Return [x, y] of the center of cell containing provided text 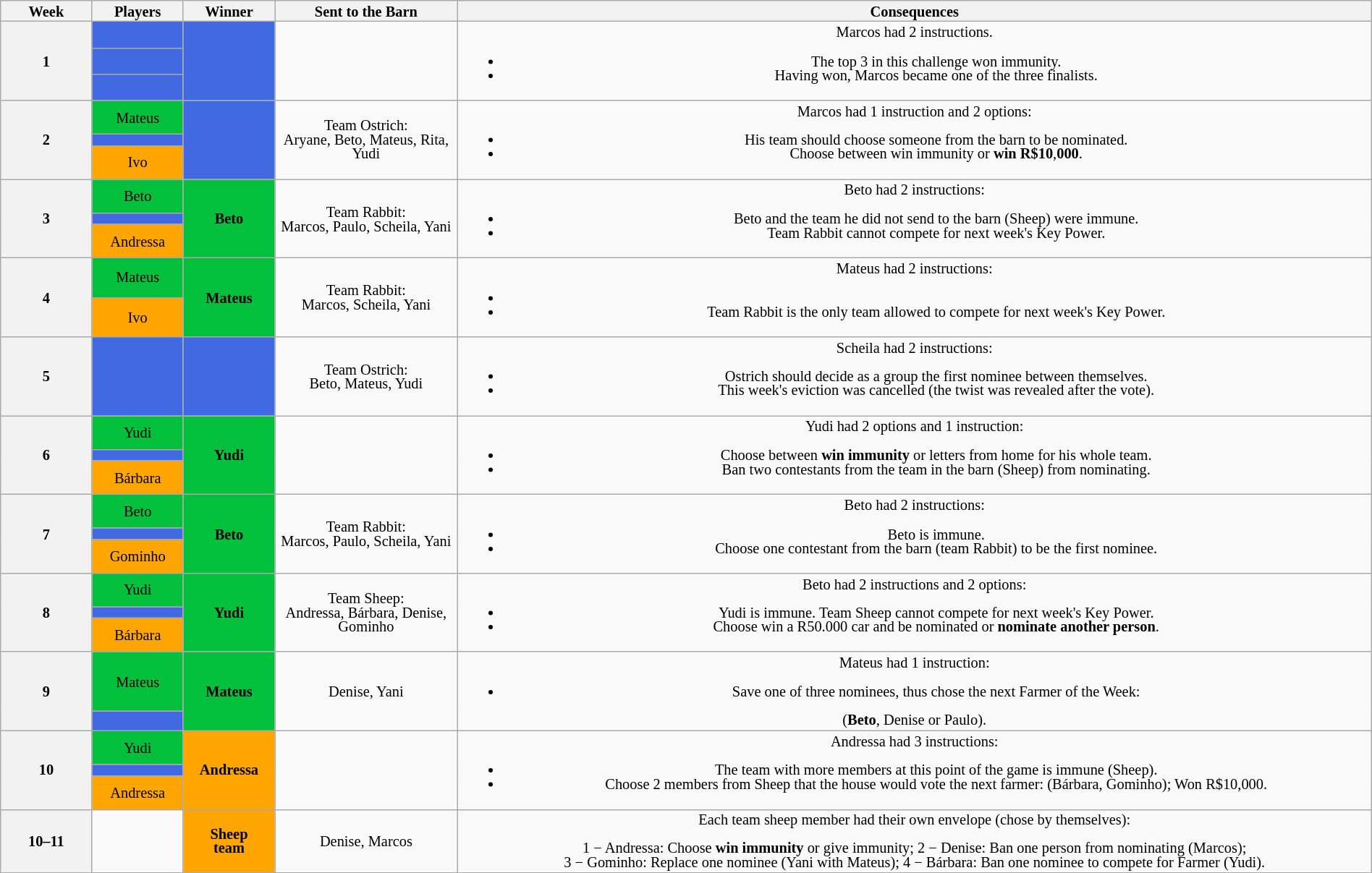
1 [46, 61]
6 [46, 454]
5 [46, 376]
Gominho [137, 555]
7 [46, 534]
10 [46, 770]
Week [46, 10]
Beto had 2 instructions:Beto is immune.Choose one contestant from the barn (team Rabbit) to be the first nominee. [915, 534]
Sent to the Barn [366, 10]
Marcos had 1 instruction and 2 options:His team should choose someone from the barn to be nominated.Choose between win immunity or win R$10,000. [915, 139]
3 [46, 218]
Consequences [915, 10]
9 [46, 691]
Marcos had 2 instructions.The top 3 in this challenge won immunity.Having won, Marcos became one of the three finalists. [915, 61]
Beto had 2 instructions:Beto and the team he did not send to the barn (Sheep) were immune.Team Rabbit cannot compete for next week's Key Power. [915, 218]
Denise, Yani [366, 691]
Sheepteam [229, 841]
2 [46, 139]
Team Rabbit:Marcos, Scheila, Yani [366, 297]
Mateus had 1 instruction:Save one of three nominees, thus chose the next Farmer of the Week:(Beto, Denise or Paulo). [915, 691]
Team Ostrich:Aryane, Beto, Mateus, Rita, Yudi [366, 139]
4 [46, 297]
10–11 [46, 841]
Denise, Marcos [366, 841]
Mateus had 2 instructions:Team Rabbit is the only team allowed to compete for next week's Key Power. [915, 297]
8 [46, 612]
Winner [229, 10]
Team Ostrich:Beto, Mateus, Yudi [366, 376]
Players [137, 10]
Team Sheep:Andressa, Bárbara, Denise, Gominho [366, 612]
